Find where the given text appears and provide that cell's center as [x, y] coordinate. 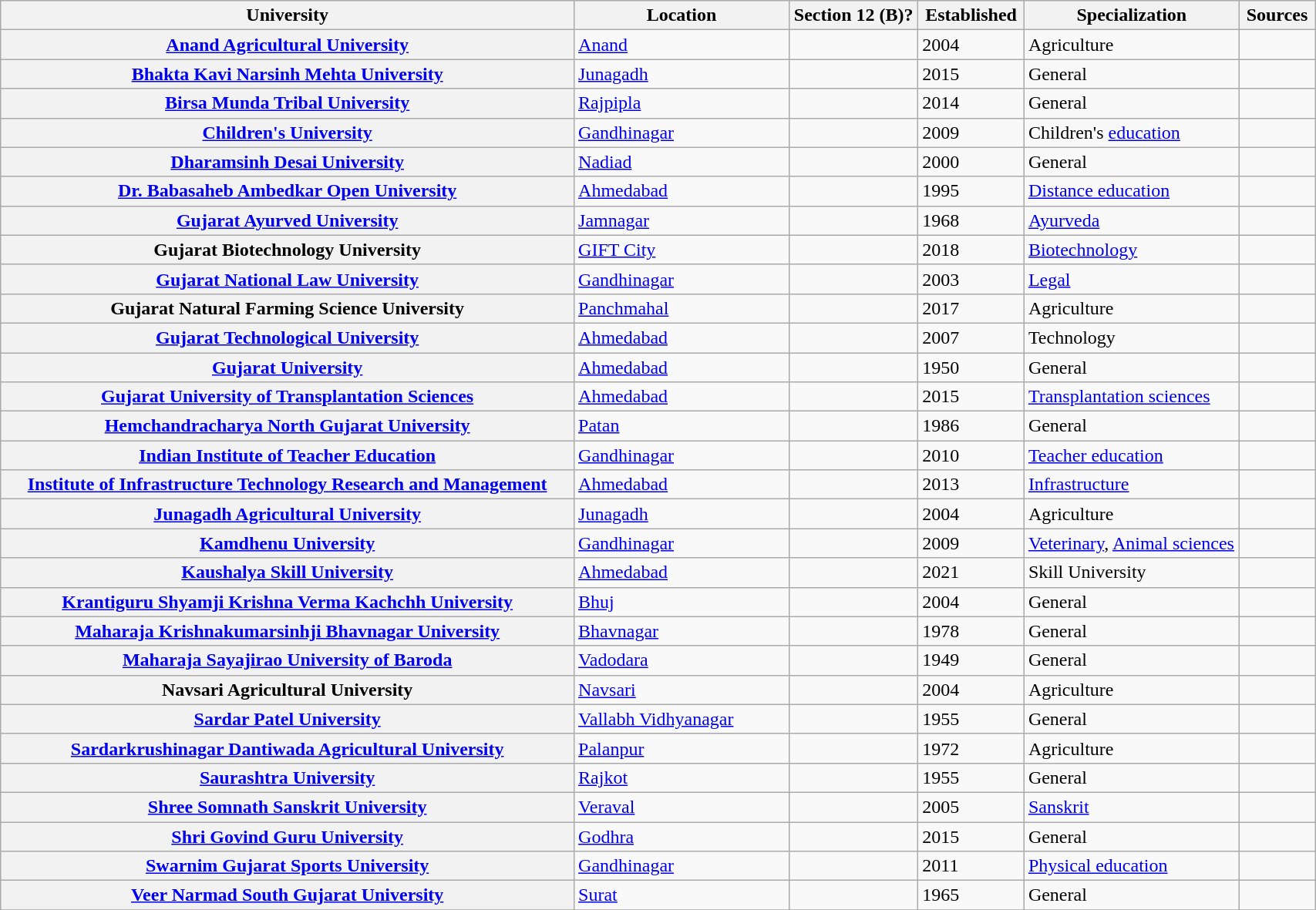
Distance education [1132, 191]
Gujarat Biotechnology University [288, 250]
Gujarat Natural Farming Science University [288, 308]
Anand [682, 45]
Godhra [682, 836]
Sanskrit [1132, 807]
University [288, 15]
Navsari [682, 690]
1968 [971, 220]
Biotechnology [1132, 250]
2017 [971, 308]
2007 [971, 337]
1965 [971, 895]
Maharaja Sayajirao University of Baroda [288, 660]
Gujarat Technological University [288, 337]
Technology [1132, 337]
Shree Somnath Sanskrit University [288, 807]
Kaushalya Skill University [288, 573]
Legal [1132, 279]
Junagadh Agricultural University [288, 514]
Kamdhenu University [288, 543]
Ayurveda [1132, 220]
1986 [971, 426]
Gujarat University of Transplantation Sciences [288, 397]
Swarnim Gujarat Sports University [288, 866]
1972 [971, 748]
2018 [971, 250]
Sardar Patel University [288, 719]
Anand Agricultural University [288, 45]
Vallabh Vidhyanagar [682, 719]
Palanpur [682, 748]
Institute of Infrastructure Technology Research and Management [288, 485]
Shri Govind Guru University [288, 836]
Gujarat National Law University [288, 279]
Veterinary, Animal sciences [1132, 543]
2010 [971, 455]
Panchmahal [682, 308]
Vadodara [682, 660]
Sources [1277, 15]
Jamnagar [682, 220]
2011 [971, 866]
2021 [971, 573]
Hemchandracharya North Gujarat University [288, 426]
Bhuj [682, 602]
Veraval [682, 807]
Bhakta Kavi Narsinh Mehta University [288, 74]
2013 [971, 485]
Gujarat University [288, 368]
Krantiguru Shyamji Krishna Verma Kachchh University [288, 602]
2000 [971, 162]
Location [682, 15]
Rajkot [682, 777]
Birsa Munda Tribal University [288, 103]
Surat [682, 895]
Gujarat Ayurved University [288, 220]
Indian Institute of Teacher Education [288, 455]
Physical education [1132, 866]
Section 12 (B)? [853, 15]
Specialization [1132, 15]
Infrastructure [1132, 485]
Sardarkrushinagar Dantiwada Agricultural University [288, 748]
Transplantation sciences [1132, 397]
1995 [971, 191]
1950 [971, 368]
Skill University [1132, 573]
Dr. Babasaheb Ambedkar Open University [288, 191]
2014 [971, 103]
Navsari Agricultural University [288, 690]
Maharaja Krishnakumarsinhji Bhavnagar University [288, 631]
2003 [971, 279]
Rajpipla [682, 103]
Bhavnagar [682, 631]
Saurashtra University [288, 777]
Veer Narmad South Gujarat University [288, 895]
Teacher education [1132, 455]
Nadiad [682, 162]
Dharamsinh Desai University [288, 162]
1949 [971, 660]
Children's education [1132, 133]
1978 [971, 631]
2005 [971, 807]
GIFT City [682, 250]
Children's University [288, 133]
Patan [682, 426]
Established [971, 15]
